Return [x, y] of the center of cell containing provided text 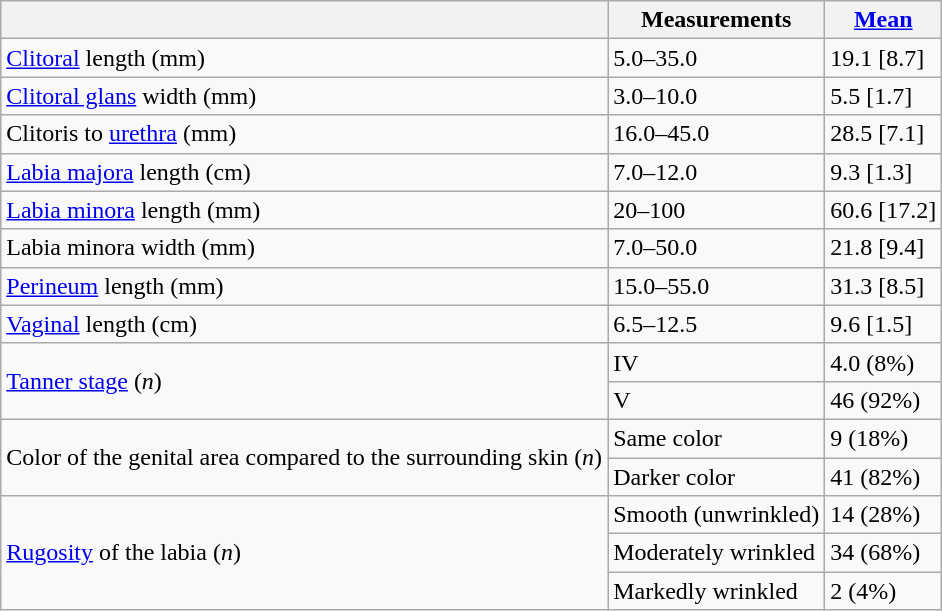
5.5 [1.7] [884, 96]
Darker color [716, 477]
Color of the genital area compared to the surrounding skin (n) [304, 457]
Same color [716, 438]
Clitoral length (mm) [304, 58]
Labia minora length (mm) [304, 210]
60.6 [17.2] [884, 210]
20–100 [716, 210]
V [716, 400]
2 (4%) [884, 591]
Clitoral glans width (mm) [304, 96]
Tanner stage (n) [304, 381]
16.0–45.0 [716, 134]
IV [716, 362]
Labia minora width (mm) [304, 248]
31.3 [8.5] [884, 286]
21.8 [9.4] [884, 248]
9.6 [1.5] [884, 324]
46 (92%) [884, 400]
Smooth (unwrinkled) [716, 515]
41 (82%) [884, 477]
3.0–10.0 [716, 96]
Markedly wrinkled [716, 591]
5.0–35.0 [716, 58]
4.0 (8%) [884, 362]
7.0–12.0 [716, 172]
34 (68%) [884, 553]
Rugosity of the labia (n) [304, 553]
28.5 [7.1] [884, 134]
Measurements [716, 20]
Labia majora length (cm) [304, 172]
Mean [884, 20]
14 (28%) [884, 515]
Vaginal length (cm) [304, 324]
19.1 [8.7] [884, 58]
6.5–12.5 [716, 324]
7.0–50.0 [716, 248]
Moderately wrinkled [716, 553]
9.3 [1.3] [884, 172]
Perineum length (mm) [304, 286]
15.0–55.0 [716, 286]
Clitoris to urethra (mm) [304, 134]
9 (18%) [884, 438]
